Extract the [x, y] coordinate from the center of the cell holding the provided text.  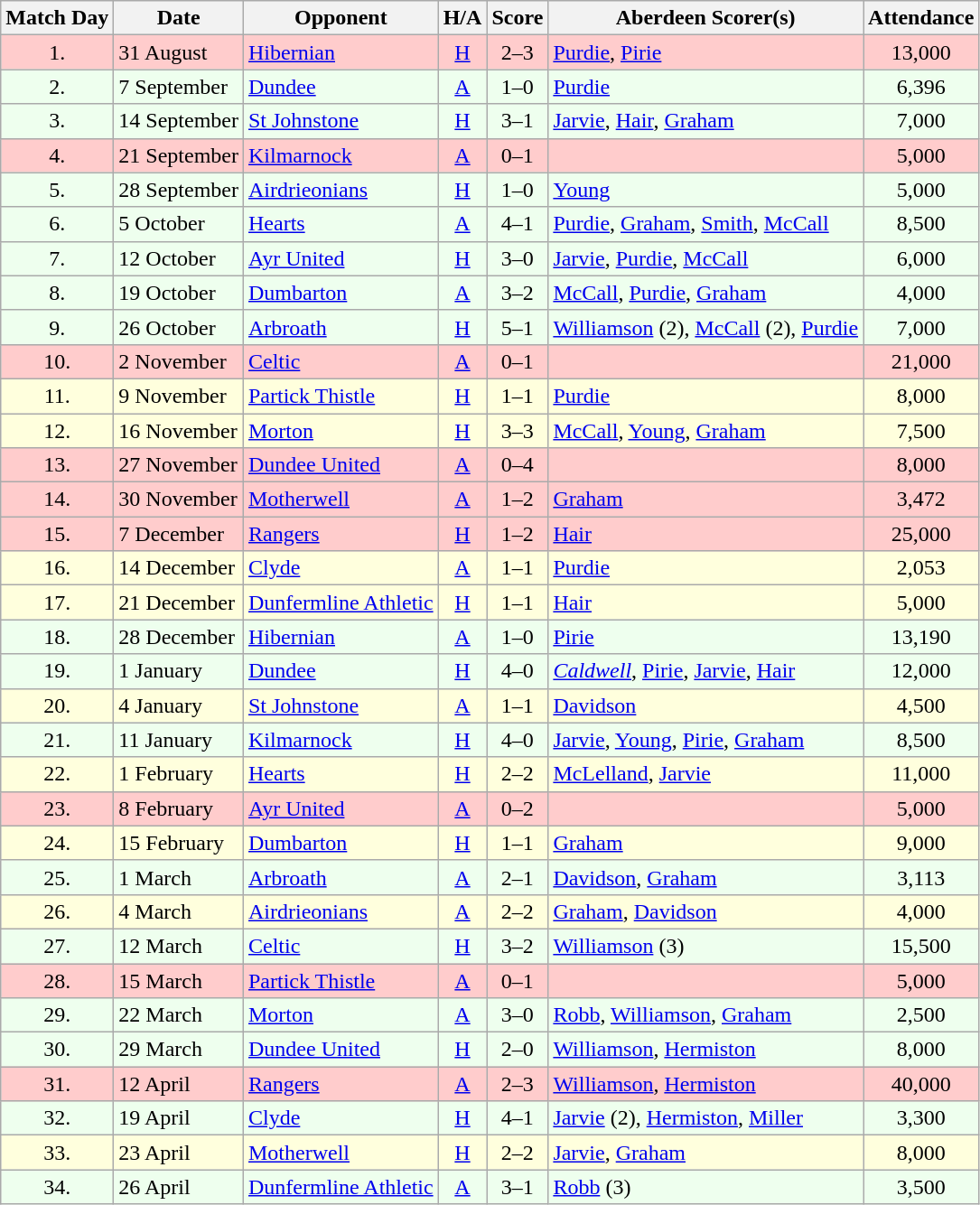
17. [58, 602]
3. [58, 121]
20. [58, 705]
40,000 [921, 1084]
Jarvie, Purdie, McCall [706, 258]
21 September [179, 155]
7 September [179, 87]
21 December [179, 602]
5 October [179, 224]
Purdie, Pirie [706, 52]
2–0 [518, 1050]
2,500 [921, 1015]
19 October [179, 293]
1 February [179, 774]
28. [58, 980]
19 April [179, 1118]
9 November [179, 396]
4 March [179, 911]
Match Day [58, 18]
15. [58, 534]
12,000 [921, 671]
Williamson (2), McCall (2), Purdie [706, 327]
2. [58, 87]
Score [518, 18]
6,000 [921, 258]
3–3 [518, 431]
31. [58, 1084]
Davidson, Graham [706, 877]
Attendance [921, 18]
32. [58, 1118]
McCall, Young, Graham [706, 431]
1 March [179, 877]
Opponent [341, 18]
5. [58, 190]
Davidson [706, 705]
22. [58, 774]
3,300 [921, 1118]
25. [58, 877]
26 April [179, 1187]
2–1 [518, 877]
26 October [179, 327]
2 November [179, 361]
Young [706, 190]
16 November [179, 431]
12 October [179, 258]
28 December [179, 637]
0–2 [518, 808]
11 January [179, 740]
33. [58, 1153]
H/A [462, 18]
Graham, Davidson [706, 911]
14 September [179, 121]
Robb (3) [706, 1187]
29 March [179, 1050]
21,000 [921, 361]
34. [58, 1187]
27 November [179, 465]
5–1 [518, 327]
1 January [179, 671]
18. [58, 637]
11,000 [921, 774]
Jarvie, Young, Pirie, Graham [706, 740]
3,472 [921, 500]
McLelland, Jarvie [706, 774]
6,396 [921, 87]
14 December [179, 568]
22 March [179, 1015]
Purdie, Graham, Smith, McCall [706, 224]
25,000 [921, 534]
7. [58, 258]
9,000 [921, 843]
McCall, Purdie, Graham [706, 293]
Aberdeen Scorer(s) [706, 18]
21. [58, 740]
23 April [179, 1153]
4,500 [921, 705]
7,500 [921, 431]
6. [58, 224]
15,500 [921, 946]
4 January [179, 705]
2,053 [921, 568]
24. [58, 843]
8. [58, 293]
12 March [179, 946]
4. [58, 155]
30 November [179, 500]
27. [58, 946]
31 August [179, 52]
9. [58, 327]
26. [58, 911]
Robb, Williamson, Graham [706, 1015]
3,113 [921, 877]
15 March [179, 980]
30. [58, 1050]
Williamson (3) [706, 946]
28 September [179, 190]
3,500 [921, 1187]
10. [58, 361]
11. [58, 396]
13. [58, 465]
Jarvie (2), Hermiston, Miller [706, 1118]
Jarvie, Hair, Graham [706, 121]
15 February [179, 843]
Date [179, 18]
Pirie [706, 637]
0–4 [518, 465]
29. [58, 1015]
16. [58, 568]
19. [58, 671]
7 December [179, 534]
23. [58, 808]
Jarvie, Graham [706, 1153]
Caldwell, Pirie, Jarvie, Hair [706, 671]
8 February [179, 808]
1. [58, 52]
14. [58, 500]
13,000 [921, 52]
12 April [179, 1084]
12. [58, 431]
13,190 [921, 637]
